Capture the cell that displays the provided text and extract its (X, Y) central coordinate. 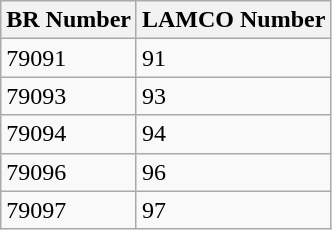
79093 (69, 96)
LAMCO Number (233, 20)
BR Number (69, 20)
96 (233, 172)
79094 (69, 134)
91 (233, 58)
93 (233, 96)
79096 (69, 172)
97 (233, 210)
79091 (69, 58)
79097 (69, 210)
94 (233, 134)
